Locate the cell with the specified text and output its [X, Y] center coordinate. 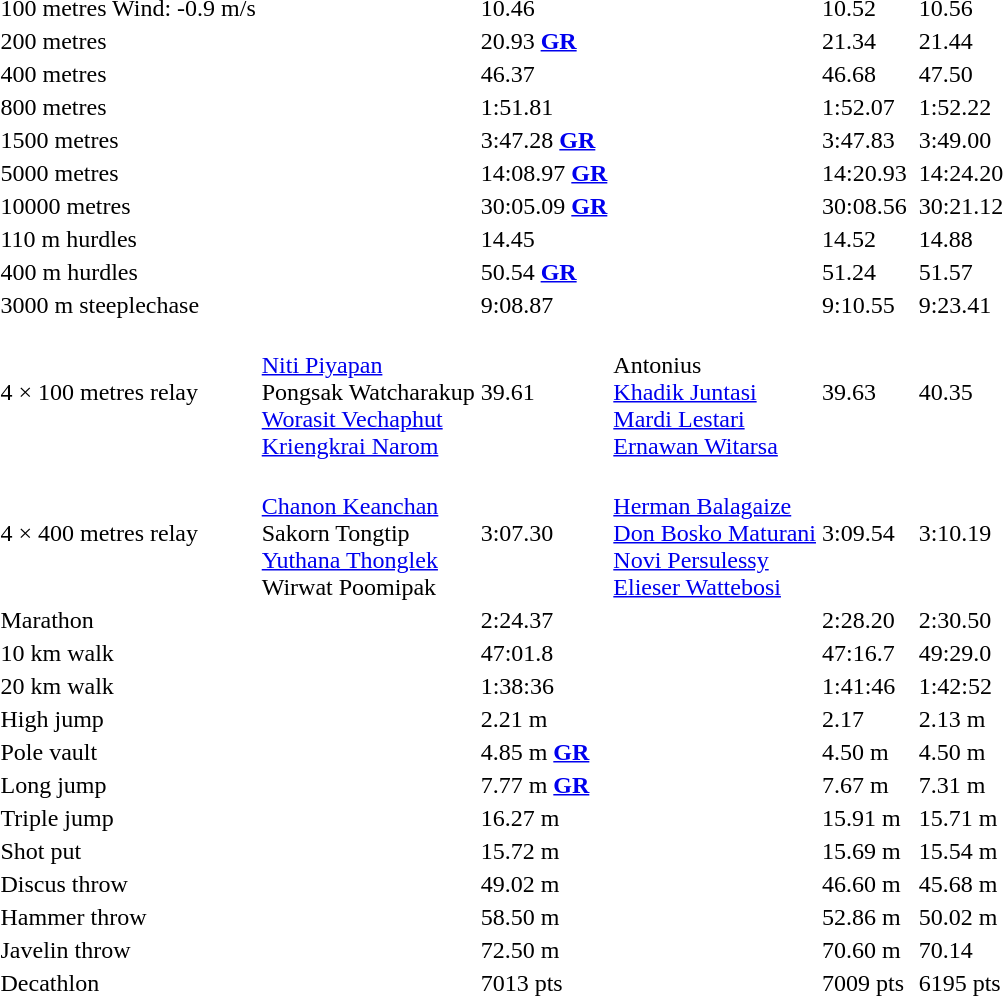
1:41:46 [864, 686]
9:08.87 [544, 305]
70.60 m [864, 950]
2.21 m [544, 719]
1:52.07 [864, 107]
AntoniusKhadik JuntasiMardi LestariErnawan Witarsa [715, 392]
9:10.55 [864, 305]
47:16.7 [864, 653]
20.93 GR [544, 41]
2.17 [864, 719]
1:51.81 [544, 107]
39.61 [544, 392]
52.86 m [864, 917]
7.67 m [864, 785]
3:09.54 [864, 533]
14:08.97 GR [544, 173]
2:28.20 [864, 620]
15.72 m [544, 851]
46.60 m [864, 884]
Herman BalagaizeDon Bosko MaturaniNovi PersulessyElieser Wattebosi [715, 533]
47:01.8 [544, 653]
15.69 m [864, 851]
1:38:36 [544, 686]
2:24.37 [544, 620]
15.91 m [864, 818]
39.63 [864, 392]
21.34 [864, 41]
3:47.28 GR [544, 140]
49.02 m [544, 884]
14.52 [864, 239]
30:08.56 [864, 206]
4.50 m [864, 752]
58.50 m [544, 917]
7.77 m GR [544, 785]
51.24 [864, 272]
14:20.93 [864, 173]
Niti PiyapanPongsak WatcharakupWorasit VechaphutKriengkrai Narom [368, 392]
72.50 m [544, 950]
46.37 [544, 74]
46.68 [864, 74]
4.85 m GR [544, 752]
14.45 [544, 239]
50.54 GR [544, 272]
Chanon KeanchanSakorn TongtipYuthana ThonglekWirwat Poomipak [368, 533]
3:07.30 [544, 533]
3:47.83 [864, 140]
30:05.09 GR [544, 206]
16.27 m [544, 818]
